For the text-containing cell, return its midpoint in (X, Y) coordinate format. 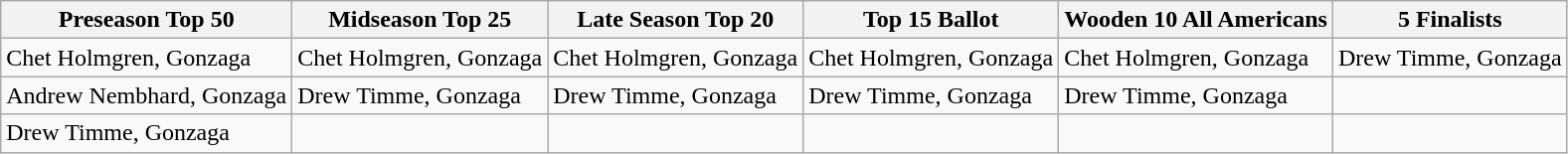
Midseason Top 25 (420, 20)
Wooden 10 All Americans (1196, 20)
5 Finalists (1450, 20)
Andrew Nembhard, Gonzaga (147, 95)
Late Season Top 20 (676, 20)
Preseason Top 50 (147, 20)
Top 15 Ballot (931, 20)
